Return [X, Y] of the center of cell containing provided text 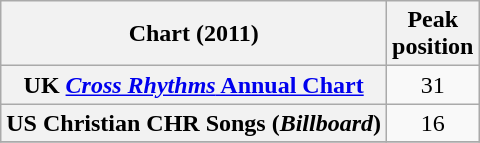
UK Cross Rhythms Annual Chart [194, 85]
US Christian CHR Songs (Billboard) [194, 123]
31 [433, 85]
Peakposition [433, 34]
Chart (2011) [194, 34]
16 [433, 123]
